Scan for the cell matching the given text and deliver its [x, y] coordinate at center. 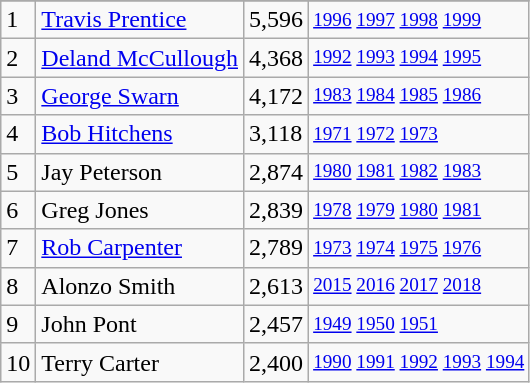
Rob Carpenter [140, 248]
Greg Jones [140, 210]
3,118 [276, 134]
1949 1950 1951 [419, 324]
5,596 [276, 20]
4,368 [276, 58]
Alonzo Smith [140, 286]
1992 1993 1994 1995 [419, 58]
1980 1981 1982 1983 [419, 172]
1990 1991 1992 1993 1994 [419, 362]
1983 1984 1985 1986 [419, 96]
John Pont [140, 324]
4,172 [276, 96]
2 [18, 58]
George Swarn [140, 96]
1971 1972 1973 [419, 134]
1978 1979 1980 1981 [419, 210]
6 [18, 210]
2015 2016 2017 2018 [419, 286]
2,400 [276, 362]
1973 1974 1975 1976 [419, 248]
2,874 [276, 172]
Deland McCullough [140, 58]
2,839 [276, 210]
7 [18, 248]
3 [18, 96]
2,457 [276, 324]
10 [18, 362]
1996 1997 1998 1999 [419, 20]
1 [18, 20]
4 [18, 134]
Jay Peterson [140, 172]
Terry Carter [140, 362]
9 [18, 324]
2,789 [276, 248]
8 [18, 286]
Travis Prentice [140, 20]
2,613 [276, 286]
5 [18, 172]
Bob Hitchens [140, 134]
